Find where the given text appears and provide that cell's center as [X, Y] coordinate. 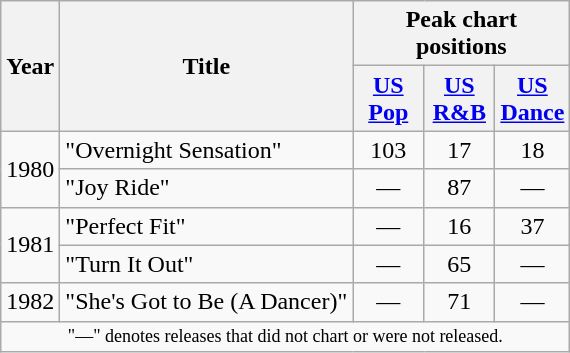
Year [30, 66]
18 [532, 150]
Peak chart positions [462, 34]
87 [460, 188]
37 [532, 226]
"Turn It Out" [206, 264]
"Overnight Sensation" [206, 150]
US R&B [460, 98]
65 [460, 264]
1980 [30, 169]
"Perfect Fit" [206, 226]
"Joy Ride" [206, 188]
US Pop [388, 98]
Title [206, 66]
1981 [30, 245]
103 [388, 150]
1982 [30, 302]
17 [460, 150]
"She's Got to Be (A Dancer)" [206, 302]
"—" denotes releases that did not chart or were not released. [286, 336]
US Dance [532, 98]
71 [460, 302]
16 [460, 226]
